Pinpoint the cell where the given text exists, returning its (x, y) midpoint coordinate. 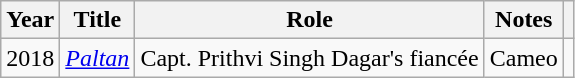
Role (310, 20)
Notes (524, 20)
Title (98, 20)
Year (30, 20)
Paltan (98, 58)
2018 (30, 58)
Cameo (524, 58)
Capt. Prithvi Singh Dagar's fiancée (310, 58)
